For the text-containing cell, return its midpoint in [X, Y] coordinate format. 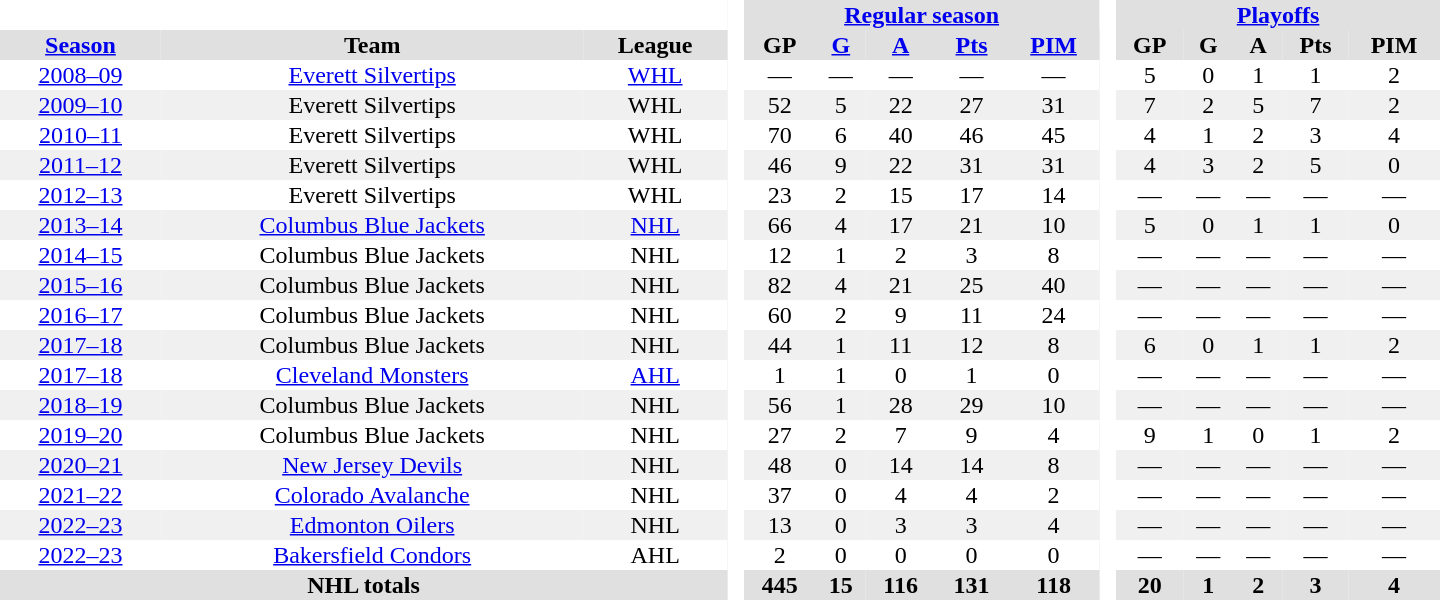
New Jersey Devils [372, 465]
13 [780, 525]
66 [780, 225]
Colorado Avalanche [372, 495]
Regular season [922, 15]
445 [780, 585]
2020–21 [80, 465]
2010–11 [80, 135]
131 [971, 585]
Playoffs [1278, 15]
118 [1054, 585]
45 [1054, 135]
70 [780, 135]
2008–09 [80, 75]
44 [780, 345]
2021–22 [80, 495]
37 [780, 495]
2014–15 [80, 255]
Team [372, 45]
116 [901, 585]
2016–17 [80, 315]
League [655, 45]
Edmonton Oilers [372, 525]
Bakersfield Condors [372, 555]
82 [780, 285]
29 [971, 405]
NHL totals [364, 585]
20 [1150, 585]
23 [780, 195]
24 [1054, 315]
60 [780, 315]
2019–20 [80, 435]
52 [780, 105]
2013–14 [80, 225]
Cleveland Monsters [372, 375]
28 [901, 405]
2009–10 [80, 105]
2015–16 [80, 285]
2012–13 [80, 195]
2018–19 [80, 405]
56 [780, 405]
25 [971, 285]
48 [780, 465]
2011–12 [80, 165]
Season [80, 45]
